Identify which cell holds the provided text, then report its [x, y] central coordinate. 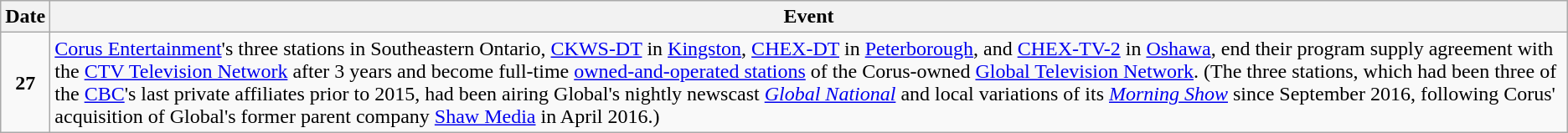
27 [25, 82]
Date [25, 17]
Event [809, 17]
